Determine the (X, Y) coordinate at the center of the cell enclosing the given text.  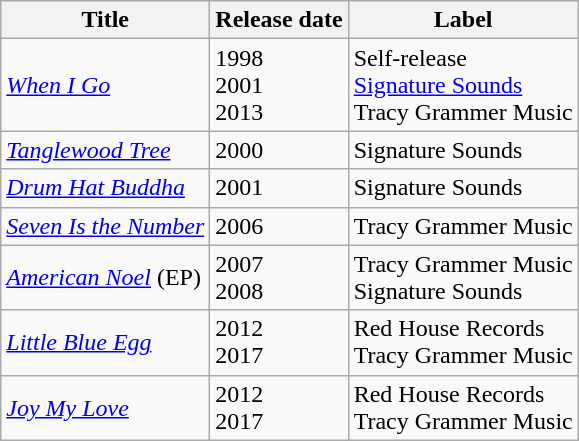
Release date (279, 20)
Self-releaseSignature SoundsTracy Grammer Music (463, 85)
Tanglewood Tree (106, 150)
When I Go (106, 85)
Tracy Grammer Music (463, 226)
Tracy Grammer MusicSignature Sounds (463, 278)
Drum Hat Buddha (106, 188)
20072008 (279, 278)
2006 (279, 226)
Title (106, 20)
Label (463, 20)
2000 (279, 150)
199820012013 (279, 85)
Little Blue Egg (106, 342)
2001 (279, 188)
Seven Is the Number (106, 226)
American Noel (EP) (106, 278)
Joy My Love (106, 408)
